Provide the [X, Y] coordinate of the cell's center where the given text is located.  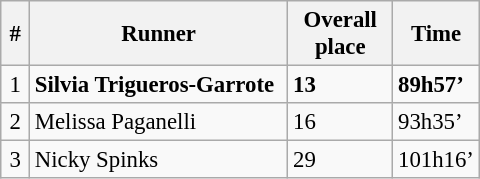
Nicky Spinks [158, 160]
89h57’ [436, 85]
16 [340, 122]
2 [16, 122]
93h35’ [436, 122]
29 [340, 160]
Runner [158, 34]
13 [340, 85]
Overall place [340, 34]
Time [436, 34]
1 [16, 85]
3 [16, 160]
101h16’ [436, 160]
Silvia Trigueros-Garrote [158, 85]
Melissa Paganelli [158, 122]
# [16, 34]
